Pinpoint the cell where the given text exists, returning its (X, Y) midpoint coordinate. 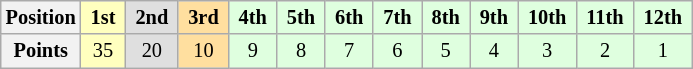
2nd (152, 17)
8th (446, 17)
5 (446, 51)
3rd (203, 17)
2 (604, 51)
8 (301, 51)
1 (663, 51)
9 (253, 51)
7th (397, 17)
12th (663, 17)
11th (604, 17)
9th (494, 17)
Points (41, 51)
10th (547, 17)
Position (41, 17)
4 (494, 51)
6th (349, 17)
6 (397, 51)
3 (547, 51)
35 (104, 51)
10 (203, 51)
1st (104, 17)
5th (301, 17)
7 (349, 51)
4th (253, 17)
20 (152, 51)
